Provide the [X, Y] coordinate of the cell's center where the given text is located.  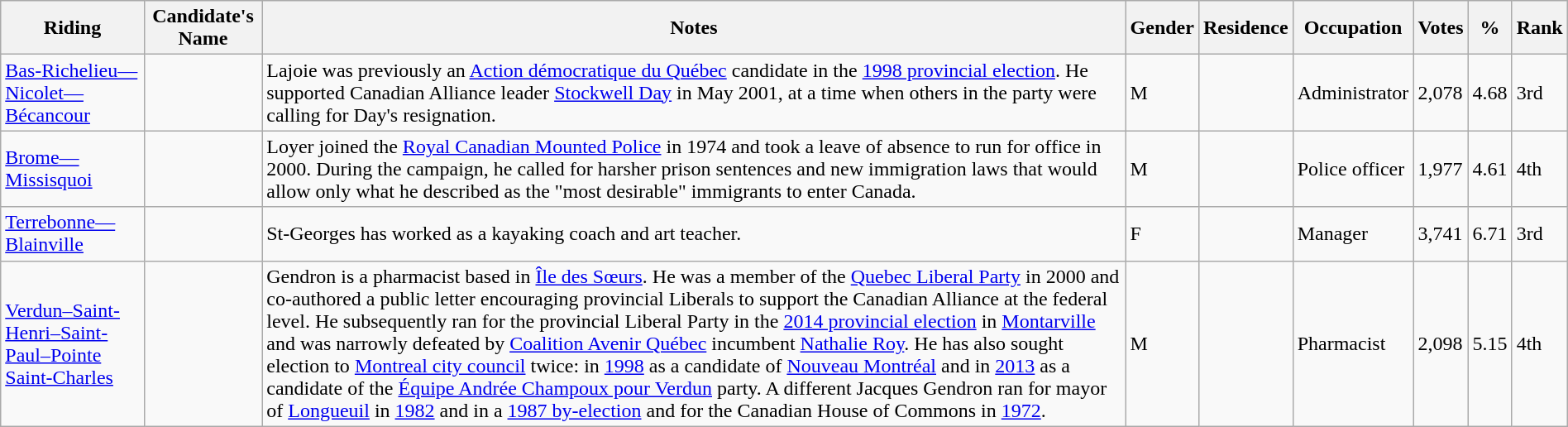
Occupation [1353, 28]
F [1162, 233]
5.15 [1490, 343]
6.71 [1490, 233]
Gender [1162, 28]
% [1490, 28]
Bas-Richelieu—Nicolet—Bécancour [73, 93]
Votes [1441, 28]
Residence [1245, 28]
Rank [1540, 28]
Riding [73, 28]
Candidate's Name [203, 28]
Notes [694, 28]
2,078 [1441, 93]
4.61 [1490, 169]
St-Georges has worked as a kayaking coach and art teacher. [694, 233]
Police officer [1353, 169]
4.68 [1490, 93]
2,098 [1441, 343]
Pharmacist [1353, 343]
Manager [1353, 233]
Verdun–Saint-Henri–Saint-Paul–Pointe Saint-Charles [73, 343]
Brome—Missisquoi [73, 169]
3,741 [1441, 233]
1,977 [1441, 169]
Administrator [1353, 93]
Terrebonne—Blainville [73, 233]
